From the cell containing the given text, extract its center point as [x, y] coordinate. 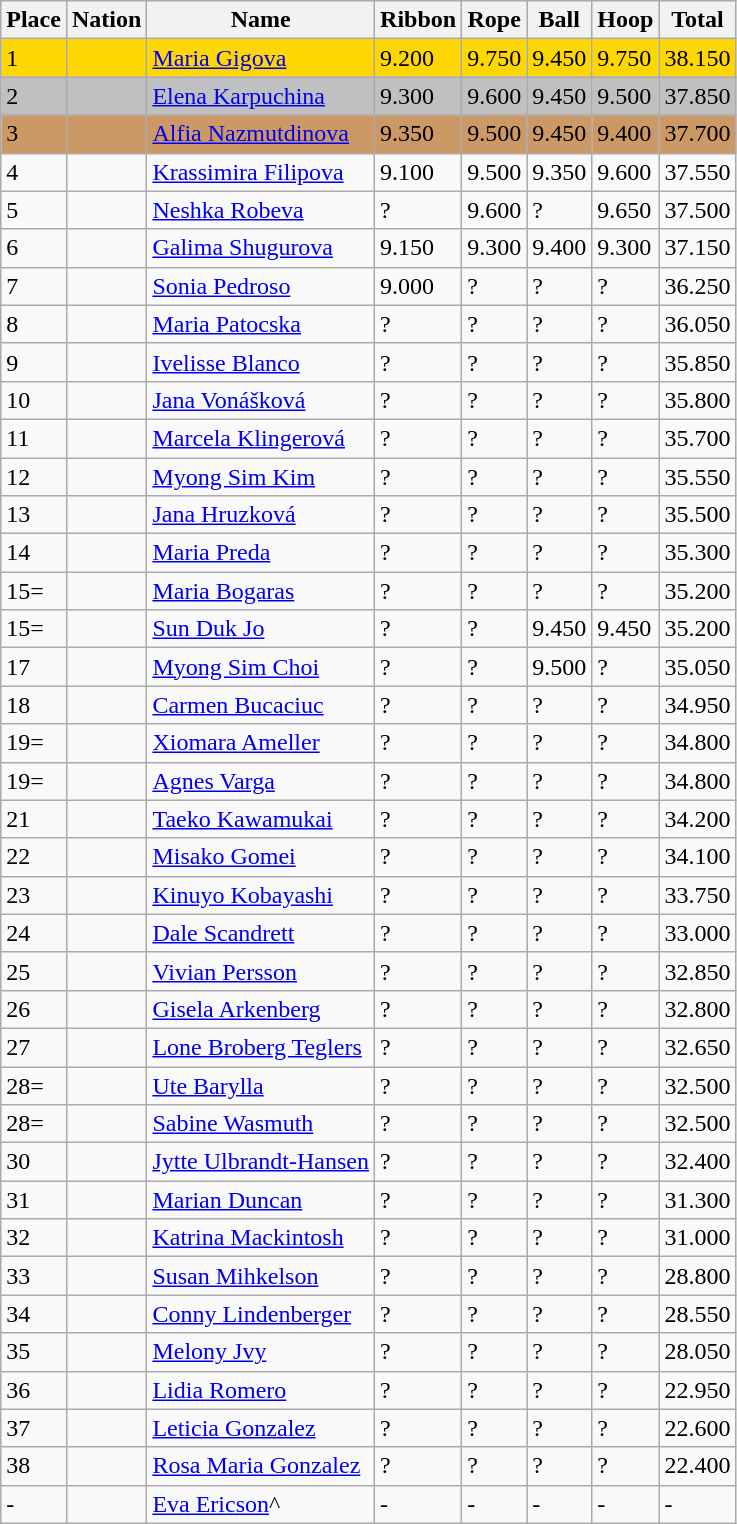
Xiomara Ameller [261, 743]
Maria Bogaras [261, 591]
9.150 [418, 248]
Ball [560, 20]
35.550 [698, 477]
Jana Vonášková [261, 400]
Maria Preda [261, 553]
32.850 [698, 971]
34.200 [698, 819]
Hoop [626, 20]
8 [34, 324]
Conny Lindenberger [261, 1314]
7 [34, 286]
35.300 [698, 553]
34.950 [698, 705]
Gisela Arkenberg [261, 1009]
1 [34, 58]
Alfia Nazmutdinova [261, 134]
Ivelisse Blanco [261, 362]
Sonia Pedroso [261, 286]
Total [698, 20]
32.800 [698, 1009]
36 [34, 1390]
Sabine Wasmuth [261, 1124]
26 [34, 1009]
36.250 [698, 286]
13 [34, 515]
2 [34, 96]
35.700 [698, 438]
Maria Gigova [261, 58]
33.000 [698, 933]
31 [34, 1200]
Rope [494, 20]
4 [34, 172]
Kinuyo Kobayashi [261, 895]
Rosa Maria Gonzalez [261, 1466]
12 [34, 477]
Taeko Kawamukai [261, 819]
Marcela Klingerová [261, 438]
35.850 [698, 362]
Agnes Varga [261, 781]
9.200 [418, 58]
32 [34, 1238]
9 [34, 362]
Ribbon [418, 20]
37 [34, 1428]
Dale Scandrett [261, 933]
34.100 [698, 857]
Galima Shugurova [261, 248]
21 [34, 819]
Leticia Gonzalez [261, 1428]
32.400 [698, 1162]
6 [34, 248]
37.550 [698, 172]
Nation [106, 20]
Sun Duk Jo [261, 629]
Lone Broberg Teglers [261, 1047]
Elena Karpuchina [261, 96]
Susan Mihkelson [261, 1276]
Place [34, 20]
28.050 [698, 1352]
33 [34, 1276]
3 [34, 134]
34 [34, 1314]
30 [34, 1162]
28.550 [698, 1314]
37.700 [698, 134]
17 [34, 667]
Katrina Mackintosh [261, 1238]
37.850 [698, 96]
35.050 [698, 667]
Eva Ericson^ [261, 1504]
Lidia Romero [261, 1390]
Neshka Robeva [261, 210]
27 [34, 1047]
Krassimira Filipova [261, 172]
22.600 [698, 1428]
Jytte Ulbrandt-Hansen [261, 1162]
24 [34, 933]
Myong Sim Choi [261, 667]
35.800 [698, 400]
31.000 [698, 1238]
22 [34, 857]
5 [34, 210]
22.950 [698, 1390]
14 [34, 553]
37.150 [698, 248]
Myong Sim Kim [261, 477]
9.100 [418, 172]
38.150 [698, 58]
Vivian Persson [261, 971]
Carmen Bucaciuc [261, 705]
Name [261, 20]
Maria Patocska [261, 324]
35.500 [698, 515]
9.650 [626, 210]
10 [34, 400]
22.400 [698, 1466]
Melony Jvy [261, 1352]
9.000 [418, 286]
25 [34, 971]
Ute Barylla [261, 1085]
35 [34, 1352]
31.300 [698, 1200]
32.650 [698, 1047]
33.750 [698, 895]
11 [34, 438]
Jana Hruzková [261, 515]
Misako Gomei [261, 857]
Marian Duncan [261, 1200]
18 [34, 705]
36.050 [698, 324]
23 [34, 895]
28.800 [698, 1276]
37.500 [698, 210]
38 [34, 1466]
